From the cell containing the given text, extract its center point as [X, Y] coordinate. 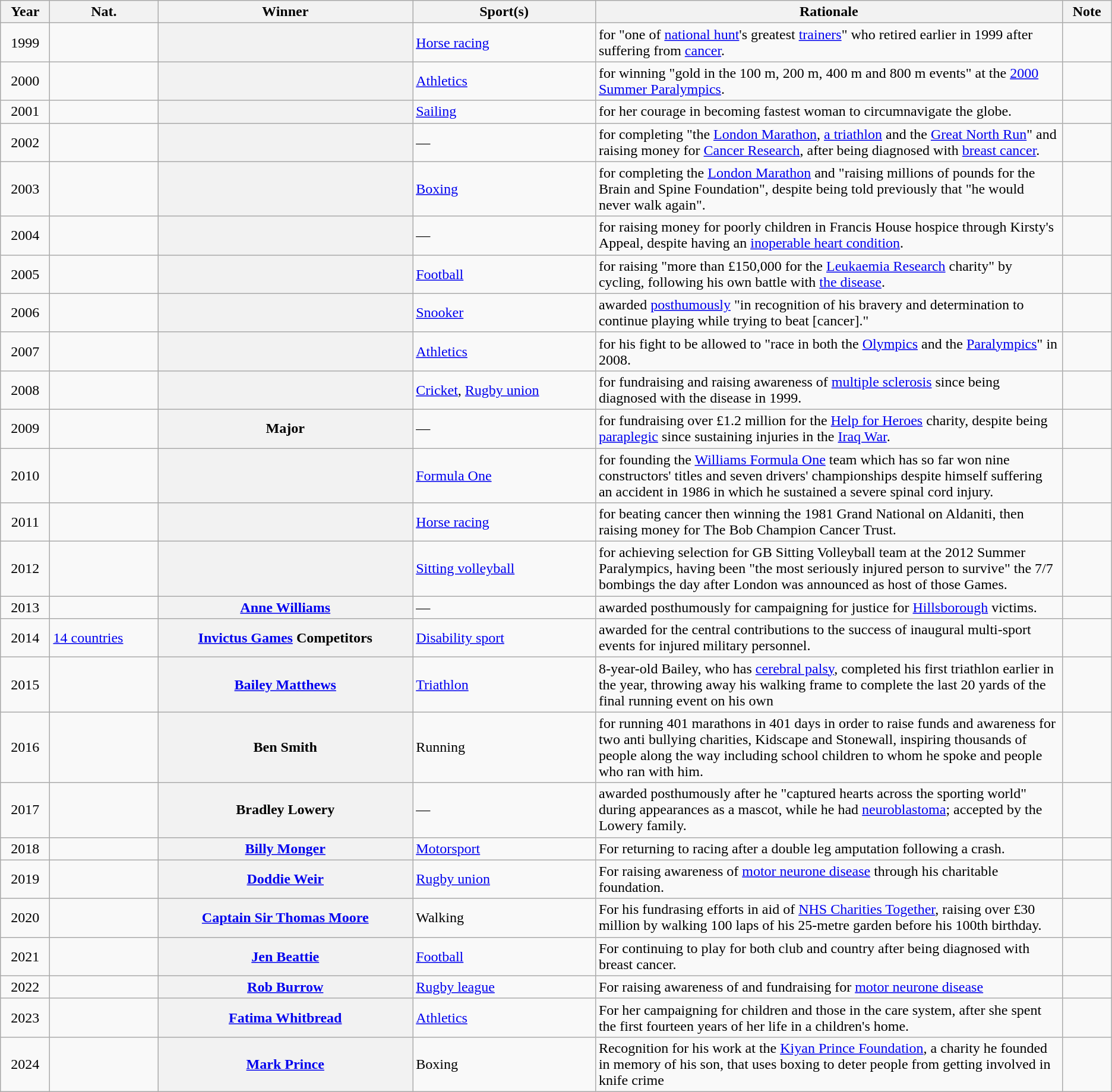
For her campaigning for children and those in the care system, after she spent the first fourteen years of her life in a children's home. [829, 1018]
2010 [25, 475]
Winner [285, 12]
awarded posthumously "in recognition of his bravery and determination to continue playing while trying to beat [cancer]." [829, 312]
Rationale [829, 12]
Rugby union [504, 879]
1999 [25, 43]
Captain Sir Thomas Moore [285, 918]
Note [1087, 12]
2011 [25, 523]
for her courage in becoming fastest woman to circumnavigate the globe. [829, 112]
2009 [25, 429]
2002 [25, 143]
Disability sport [504, 638]
2005 [25, 274]
Billy Monger [285, 849]
Bailey Matthews [285, 685]
Jen Beattie [285, 956]
awarded posthumously for campaigning for justice for Hillsborough victims. [829, 607]
Formula One [504, 475]
for raising "more than £150,000 for the Leukaemia Research charity" by cycling, following his own battle with the disease. [829, 274]
2019 [25, 879]
Sitting volleyball [504, 569]
2023 [25, 1018]
2008 [25, 390]
2016 [25, 747]
Bradley Lowery [285, 810]
Rugby league [504, 987]
Mark Prince [285, 1064]
Ben Smith [285, 747]
2006 [25, 312]
for fundraising over £1.2 million for the Help for Heroes charity, despite being paraplegic since sustaining injuries in the Iraq War. [829, 429]
2003 [25, 189]
for raising money for poorly children in Francis House hospice through Kirsty's Appeal, despite having an inoperable heart condition. [829, 235]
2021 [25, 956]
2001 [25, 112]
2000 [25, 81]
2013 [25, 607]
Fatima Whitbread [285, 1018]
Major [285, 429]
2007 [25, 352]
For continuing to play for both club and country after being diagnosed with breast cancer. [829, 956]
2014 [25, 638]
for winning "gold in the 100 m, 200 m, 400 m and 800 m events" at the 2000 Summer Paralympics. [829, 81]
2017 [25, 810]
for beating cancer then winning the 1981 Grand National on Aldaniti, then raising money for The Bob Champion Cancer Trust. [829, 523]
2004 [25, 235]
2024 [25, 1064]
Sailing [504, 112]
2012 [25, 569]
2020 [25, 918]
Invictus Games Competitors [285, 638]
For returning to racing after a double leg amputation following a crash. [829, 849]
Rob Burrow [285, 987]
Triathlon [504, 685]
Nat. [104, 12]
14 countries [104, 638]
For raising awareness of motor neurone disease through his charitable foundation. [829, 879]
Year [25, 12]
Walking [504, 918]
Snooker [504, 312]
Anne Williams [285, 607]
For raising awareness of and fundraising for motor neurone disease [829, 987]
for his fight to be allowed to "race in both the Olympics and the Paralympics" in 2008. [829, 352]
2022 [25, 987]
for fundraising and raising awareness of multiple sclerosis since being diagnosed with the disease in 1999. [829, 390]
awarded for the central contributions to the success of inaugural multi-sport events for injured military personnel. [829, 638]
Sport(s) [504, 12]
Running [504, 747]
Doddie Weir [285, 879]
for "one of national hunt's greatest trainers" who retired earlier in 1999 after suffering from cancer. [829, 43]
Cricket, Rugby union [504, 390]
2015 [25, 685]
2018 [25, 849]
Motorsport [504, 849]
